Provide the (X, Y) coordinate of the cell's center where the given text is located.  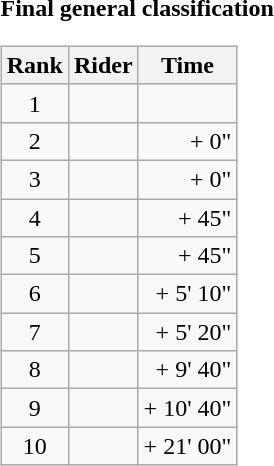
3 (34, 179)
2 (34, 141)
Time (188, 65)
+ 21' 00" (188, 446)
8 (34, 370)
Rank (34, 65)
4 (34, 217)
+ 5' 10" (188, 294)
+ 9' 40" (188, 370)
+ 10' 40" (188, 408)
Rider (103, 65)
9 (34, 408)
7 (34, 332)
5 (34, 256)
+ 5' 20" (188, 332)
6 (34, 294)
10 (34, 446)
1 (34, 103)
